From the cell containing the given text, extract its center point as [x, y] coordinate. 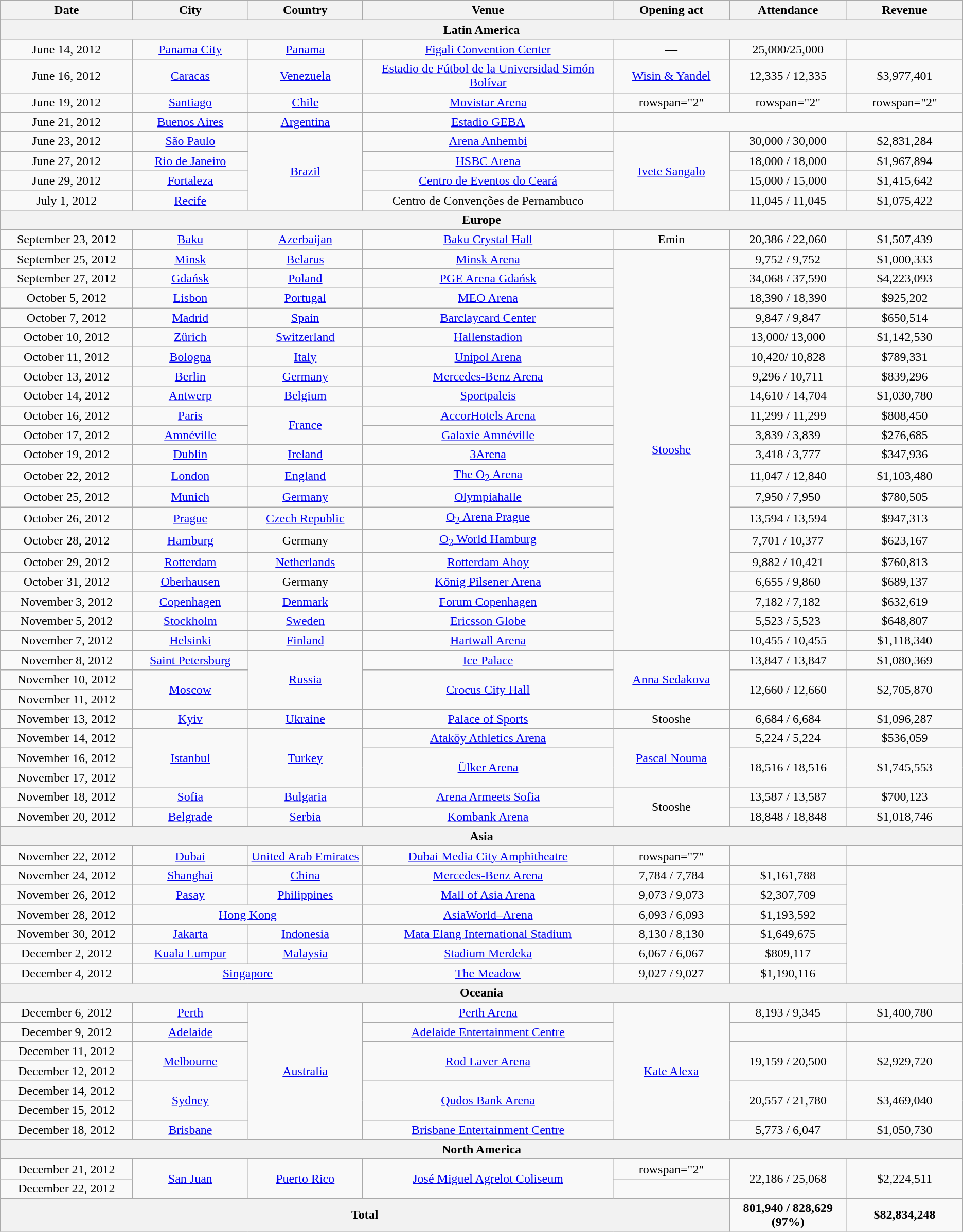
October 26, 2012 [67, 518]
3,839 / 3,839 [788, 435]
5,523 / 5,523 [788, 621]
Indonesia [306, 934]
19,159 / 20,500 [788, 1061]
October 28, 2012 [67, 541]
9,847 / 9,847 [788, 318]
30,000 / 30,000 [788, 141]
October 5, 2012 [67, 298]
September 27, 2012 [67, 279]
Belgium [306, 396]
October 22, 2012 [67, 476]
October 13, 2012 [67, 376]
October 17, 2012 [67, 435]
$1,967,894 [904, 161]
July 1, 2012 [67, 200]
$780,505 [904, 497]
Movistar Arena [488, 102]
Oberhausen [190, 582]
9,752 / 9,752 [788, 259]
Istanbul [190, 758]
Caracas [190, 76]
December 15, 2012 [67, 1110]
Ericsson Globe [488, 621]
November 17, 2012 [67, 777]
Spain [306, 318]
Kuala Lumpur [190, 954]
Ülker Arena [488, 768]
— [671, 49]
Europe [481, 220]
Netherlands [306, 562]
Hong Kong [248, 914]
November 5, 2012 [67, 621]
$3,469,040 [904, 1100]
October 25, 2012 [67, 497]
$347,936 [904, 455]
$1,103,480 [904, 476]
Minsk Arena [488, 259]
Latin America [481, 30]
Rod Laver Arena [488, 1061]
Jakarta [190, 934]
20,557 / 21,780 [788, 1100]
Santiago [190, 102]
7,182 / 7,182 [788, 601]
$650,514 [904, 318]
June 19, 2012 [67, 102]
$1,018,746 [904, 817]
Prague [190, 518]
$2,705,870 [904, 690]
3Arena [488, 455]
$1,096,287 [904, 719]
10,455 / 10,455 [788, 641]
Czech Republic [306, 518]
June 23, 2012 [67, 141]
Barclaycard Center [488, 318]
June 29, 2012 [67, 180]
Perth [190, 1012]
June 21, 2012 [67, 122]
Moscow [190, 690]
Chile [306, 102]
Argentina [306, 122]
$1,193,592 [788, 914]
$1,649,675 [788, 934]
Estadio GEBA [488, 122]
$632,619 [904, 601]
Brisbane [190, 1130]
Copenhagen [190, 601]
November 16, 2012 [67, 758]
Pasay [190, 895]
Madrid [190, 318]
Hamburg [190, 541]
$623,167 [904, 541]
15,000 / 15,000 [788, 180]
$2,929,720 [904, 1061]
June 14, 2012 [67, 49]
June 27, 2012 [67, 161]
Qudos Bank Arena [488, 1100]
$1,030,780 [904, 396]
Shanghai [190, 875]
8,193 / 9,345 [788, 1012]
Lisbon [190, 298]
Sportpaleis [488, 396]
Turkey [306, 758]
Total [365, 1215]
June 16, 2012 [67, 76]
Finland [306, 641]
November 22, 2012 [67, 856]
Belarus [306, 259]
MEO Arena [488, 298]
José Miguel Agrelot Coliseum [488, 1179]
Hartwall Arena [488, 641]
Opening act [671, 10]
United Arab Emirates [306, 856]
December 2, 2012 [67, 954]
$1,190,116 [788, 973]
Italy [306, 357]
October 19, 2012 [67, 455]
Antwerp [190, 396]
18,848 / 18,848 [788, 817]
China [306, 875]
$1,161,788 [788, 875]
Ivete Sangalo [671, 171]
Russia [306, 680]
$1,118,340 [904, 641]
$2,224,511 [904, 1179]
6,655 / 9,860 [788, 582]
October 31, 2012 [67, 582]
Sofia [190, 797]
November 26, 2012 [67, 895]
Date [67, 10]
Malaysia [306, 954]
Palace of Sports [488, 719]
AccorHotels Arena [488, 415]
Azerbaijan [306, 239]
$2,831,284 [904, 141]
5,224 / 5,224 [788, 738]
25,000/25,000 [788, 49]
December 4, 2012 [67, 973]
9,027 / 9,027 [671, 973]
November 14, 2012 [67, 738]
Asia [481, 836]
December 18, 2012 [67, 1130]
Kyiv [190, 719]
Emin [671, 239]
Panama [306, 49]
Melbourne [190, 1061]
6,684 / 6,684 [788, 719]
October 16, 2012 [67, 415]
Bologna [190, 357]
October 7, 2012 [67, 318]
Munich [190, 497]
13,587 / 13,587 [788, 797]
October 11, 2012 [67, 357]
Paris [190, 415]
Panama City [190, 49]
Wisin & Yandel [671, 76]
Mall of Asia Arena [488, 895]
Venue [488, 10]
Ukraine [306, 719]
Mata Elang International Stadium [488, 934]
Perth Arena [488, 1012]
Attendance [788, 10]
$839,296 [904, 376]
November 30, 2012 [67, 934]
HSBC Arena [488, 161]
$1,050,730 [904, 1130]
Sydney [190, 1100]
Pascal Nouma [671, 758]
December 6, 2012 [67, 1012]
$760,813 [904, 562]
$1,745,553 [904, 768]
November 18, 2012 [67, 797]
North America [481, 1149]
PGE Arena Gdańsk [488, 279]
Kombank Arena [488, 817]
Adelaide Entertainment Centre [488, 1032]
London [190, 476]
November 3, 2012 [67, 601]
Zürich [190, 337]
Estadio de Fútbol de la Universidad Simón Bolívar [488, 76]
November 28, 2012 [67, 914]
City [190, 10]
11,045 / 11,045 [788, 200]
Figali Convention Center [488, 49]
$808,450 [904, 415]
Dubai [190, 856]
7,950 / 7,950 [788, 497]
Saint Petersburg [190, 660]
13,000/ 13,000 [788, 337]
Serbia [306, 817]
14,610 / 14,704 [788, 396]
12,335 / 12,335 [788, 76]
$1,080,369 [904, 660]
Centro de Eventos do Ceará [488, 180]
São Paulo [190, 141]
$82,834,248 [904, 1215]
13,847 / 13,847 [788, 660]
7,784 / 7,784 [671, 875]
Helsinki [190, 641]
Ataköy Athletics Arena [488, 738]
Country [306, 10]
Venezuela [306, 76]
December 21, 2012 [67, 1169]
San Juan [190, 1179]
Recife [190, 200]
Oceania [481, 993]
20,386 / 22,060 [788, 239]
Centro de Convenções de Pernambuco [488, 200]
Rotterdam Ahoy [488, 562]
December 22, 2012 [67, 1188]
$1,400,780 [904, 1012]
Revenue [904, 10]
Poland [306, 279]
December 11, 2012 [67, 1052]
France [306, 425]
October 14, 2012 [67, 396]
Philippines [306, 895]
801,940 / 828,629(97%) [788, 1215]
$3,977,401 [904, 76]
Fortaleza [190, 180]
Amnéville [190, 435]
Sweden [306, 621]
18,390 / 18,390 [788, 298]
3,418 / 3,777 [788, 455]
November 8, 2012 [67, 660]
9,073 / 9,073 [671, 895]
7,701 / 10,377 [788, 541]
November 7, 2012 [67, 641]
$1,415,642 [904, 180]
Belgrade [190, 817]
Dubai Media City Amphitheatre [488, 856]
18,516 / 18,516 [788, 768]
September 25, 2012 [67, 259]
6,093 / 6,093 [671, 914]
$947,313 [904, 518]
Unipol Arena [488, 357]
Kate Alexa [671, 1071]
9,882 / 10,421 [788, 562]
Brisbane Entertainment Centre [488, 1130]
$4,223,093 [904, 279]
18,000 / 18,000 [788, 161]
November 13, 2012 [67, 719]
$1,507,439 [904, 239]
November 20, 2012 [67, 817]
Portugal [306, 298]
The O2 Arena [488, 476]
11,299 / 11,299 [788, 415]
October 10, 2012 [67, 337]
Rotterdam [190, 562]
December 12, 2012 [67, 1071]
12,660 / 12,660 [788, 690]
Baku Crystal Hall [488, 239]
Denmark [306, 601]
$925,202 [904, 298]
Rio de Janeiro [190, 161]
O2 Arena Prague [488, 518]
9,296 / 10,711 [788, 376]
$689,137 [904, 582]
September 23, 2012 [67, 239]
Stockholm [190, 621]
Buenos Aires [190, 122]
$276,685 [904, 435]
Arena Armeets Sofia [488, 797]
Berlin [190, 376]
Hallenstadion [488, 337]
Switzerland [306, 337]
Adelaide [190, 1032]
$700,123 [904, 797]
Anna Sedakova [671, 680]
8,130 / 8,130 [671, 934]
Olympiahalle [488, 497]
Brazil [306, 171]
34,068 / 37,590 [788, 279]
December 9, 2012 [67, 1032]
Australia [306, 1071]
Forum Copenhagen [488, 601]
Ice Palace [488, 660]
$1,075,422 [904, 200]
Arena Anhembi [488, 141]
Dublin [190, 455]
Baku [190, 239]
$1,000,333 [904, 259]
$1,142,530 [904, 337]
Minsk [190, 259]
England [306, 476]
11,047 / 12,840 [788, 476]
October 29, 2012 [67, 562]
November 24, 2012 [67, 875]
$809,117 [788, 954]
$789,331 [904, 357]
$648,807 [904, 621]
6,067 / 6,067 [671, 954]
$536,059 [904, 738]
Bulgaria [306, 797]
$2,307,709 [788, 895]
rowspan="7" [671, 856]
König Pilsener Arena [488, 582]
10,420/ 10,828 [788, 357]
O2 World Hamburg [488, 541]
December 14, 2012 [67, 1091]
13,594 / 13,594 [788, 518]
Stadium Merdeka [488, 954]
Gdańsk [190, 279]
22,186 / 25,068 [788, 1179]
Galaxie Amnéville [488, 435]
Ireland [306, 455]
AsiaWorld–Arena [488, 914]
The Meadow [488, 973]
5,773 / 6,047 [788, 1130]
Singapore [248, 973]
Crocus City Hall [488, 690]
November 10, 2012 [67, 680]
November 11, 2012 [67, 699]
Puerto Rico [306, 1179]
